Scan for the cell matching the given text and deliver its (x, y) coordinate at center. 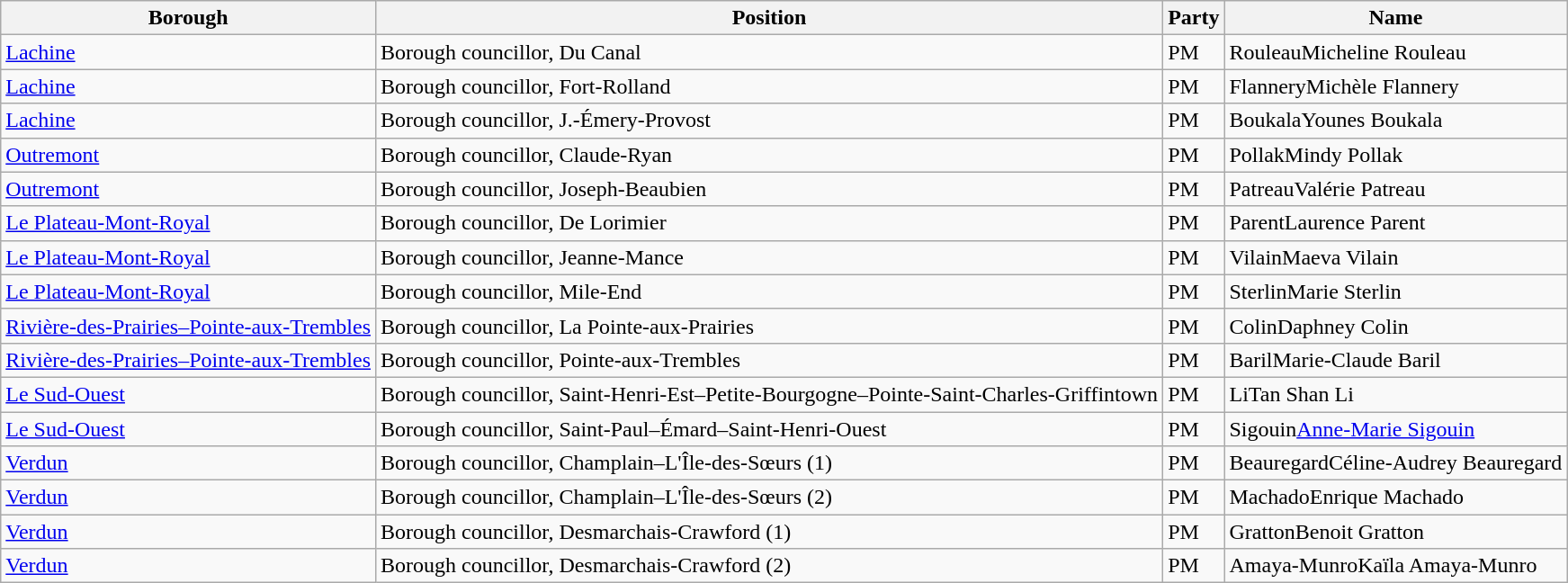
ColinDaphney Colin (1396, 326)
Borough councillor, J.-Émery-Provost (770, 121)
Borough councillor, Pointe-aux-Trembles (770, 360)
BarilMarie-Claude Baril (1396, 360)
LiTan Shan Li (1396, 394)
Borough councillor, Du Canal (770, 52)
SterlinMarie Sterlin (1396, 291)
Borough councillor, Fort-Rolland (770, 86)
BeauregardCéline-Audrey Beauregard (1396, 463)
GrattonBenoit Gratton (1396, 532)
Borough councillor, Desmarchais-Crawford (2) (770, 566)
Amaya-MunroKaïla Amaya-Munro (1396, 566)
MachadoEnrique Machado (1396, 498)
ParentLaurence Parent (1396, 223)
Name (1396, 18)
Borough councillor, Champlain–L'Île-des-Sœurs (1) (770, 463)
BoukalaYounes Boukala (1396, 121)
VilainMaeva Vilain (1396, 257)
Borough councillor, Claude-Ryan (770, 155)
PatreauValérie Patreau (1396, 189)
Party (1194, 18)
Borough councillor, Jeanne-Mance (770, 257)
Borough (189, 18)
Borough councillor, Joseph-Beaubien (770, 189)
Borough councillor, Desmarchais-Crawford (1) (770, 532)
Borough councillor, Saint-Paul–Émard–Saint-Henri-Ouest (770, 429)
SigouinAnne-Marie Sigouin (1396, 429)
Borough councillor, Saint-Henri-Est–Petite-Bourgogne–Pointe-Saint-Charles-Griffintown (770, 394)
RouleauMicheline Rouleau (1396, 52)
PollakMindy Pollak (1396, 155)
Borough councillor, Champlain–L'Île-des-Sœurs (2) (770, 498)
Borough councillor, De Lorimier (770, 223)
Position (770, 18)
FlanneryMichèle Flannery (1396, 86)
Borough councillor, Mile-End (770, 291)
Borough councillor, La Pointe-aux-Prairies (770, 326)
